Provide the [X, Y] coordinate of the cell's center where the given text is located.  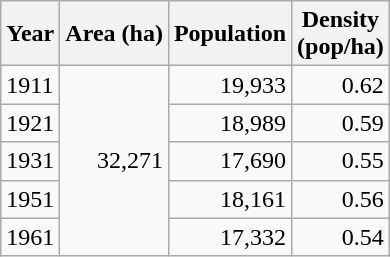
Population [230, 34]
18,161 [230, 199]
1911 [30, 85]
1931 [30, 161]
19,933 [230, 85]
Density(pop/ha) [341, 34]
0.55 [341, 161]
1921 [30, 123]
0.59 [341, 123]
1951 [30, 199]
0.54 [341, 237]
17,332 [230, 237]
17,690 [230, 161]
0.62 [341, 85]
32,271 [114, 161]
0.56 [341, 199]
Area (ha) [114, 34]
1961 [30, 237]
Year [30, 34]
18,989 [230, 123]
